Determine the [x, y] coordinate at the center of the cell enclosing the given text.  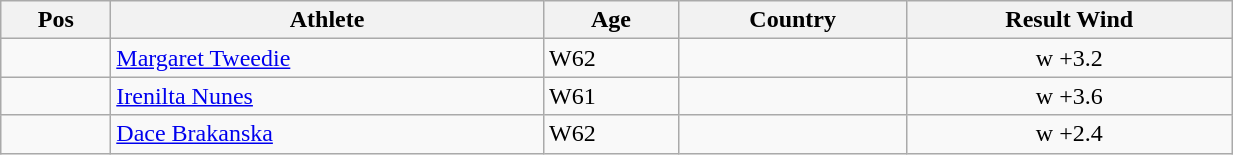
Dace Brakanska [328, 134]
Athlete [328, 20]
Pos [56, 20]
Result Wind [1070, 20]
Age [610, 20]
Country [792, 20]
Margaret Tweedie [328, 58]
w +3.6 [1070, 96]
Irenilta Nunes [328, 96]
w +2.4 [1070, 134]
w +3.2 [1070, 58]
W61 [610, 96]
